Determine the [X, Y] coordinate at the center of the cell enclosing the given text.  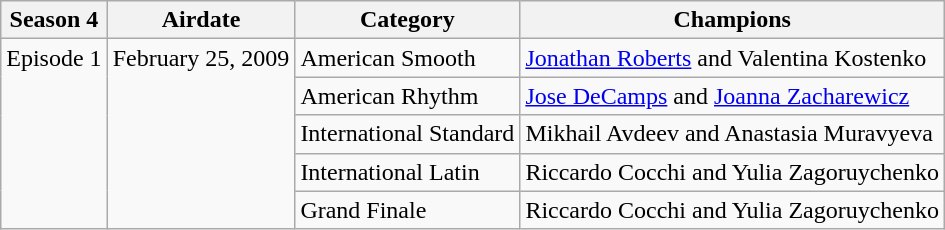
Category [408, 20]
Episode 1 [54, 134]
American Smooth [408, 58]
Jonathan Roberts and Valentina Kostenko [732, 58]
Jose DeCamps and Joanna Zacharewicz [732, 96]
Champions [732, 20]
Grand Finale [408, 210]
American Rhythm [408, 96]
International Standard [408, 134]
Airdate [201, 20]
Season 4 [54, 20]
International Latin [408, 172]
Mikhail Avdeev and Anastasia Muravyeva [732, 134]
February 25, 2009 [201, 134]
